Extract the [x, y] coordinate from the center of the cell holding the provided text.  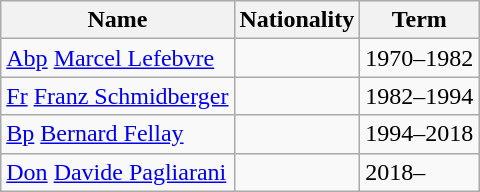
Fr Franz Schmidberger [118, 96]
2018– [420, 172]
Term [420, 20]
1994–2018 [420, 134]
Abp Marcel Lefebvre [118, 58]
Name [118, 20]
Don Davide Pagliarani [118, 172]
1982–1994 [420, 96]
Bp Bernard Fellay [118, 134]
1970–1982 [420, 58]
Nationality [297, 20]
